Determine the [X, Y] coordinate at the center of the cell enclosing the given text.  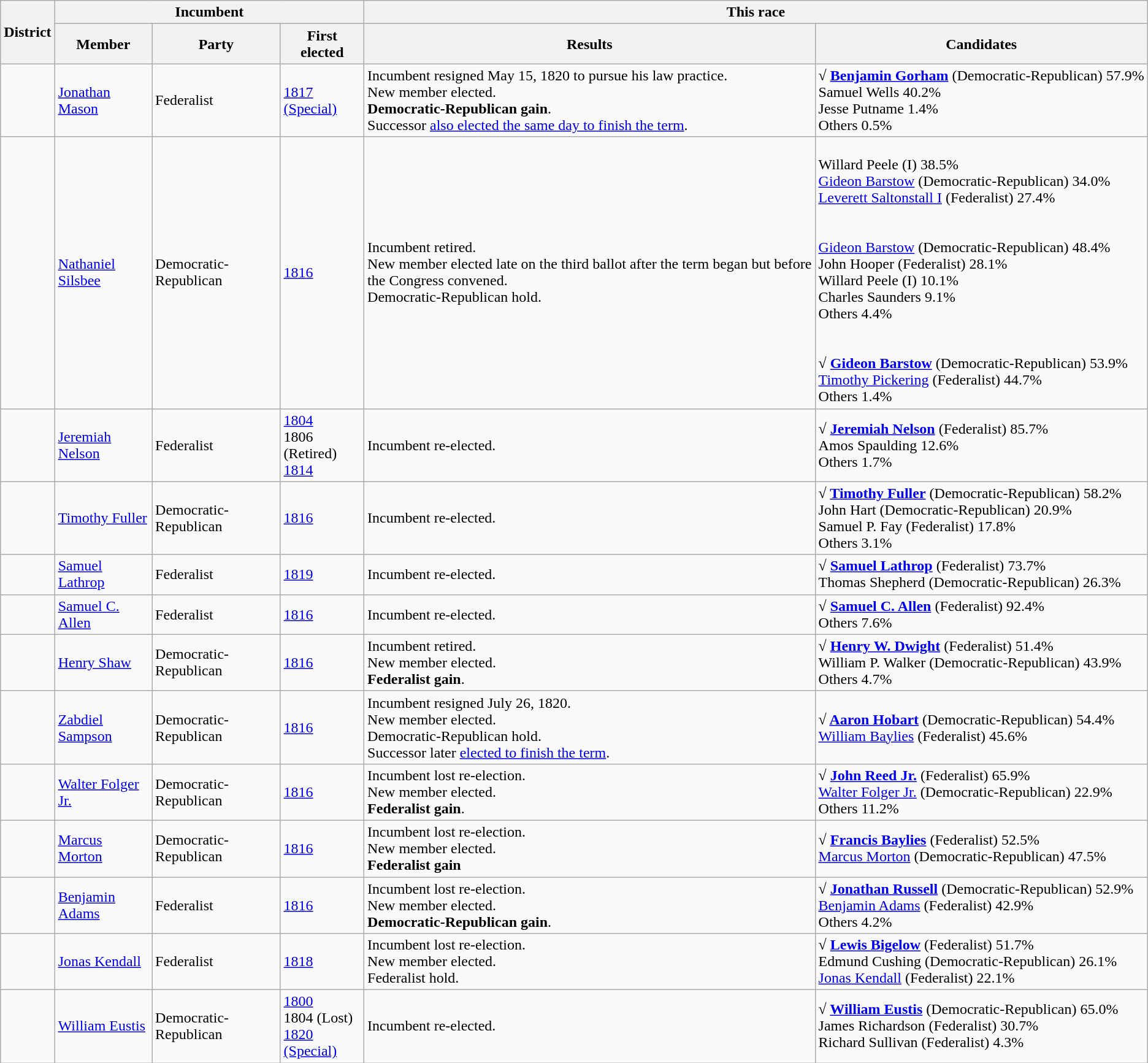
√ Samuel Lathrop (Federalist) 73.7%Thomas Shepherd (Democratic-Republican) 26.3% [981, 574]
Jeremiah Nelson [103, 445]
18041806 (Retired)1814 [322, 445]
Walter Folger Jr. [103, 792]
Nathaniel Silsbee [103, 272]
Jonathan Mason [103, 101]
This race [756, 12]
1817 (Special) [322, 101]
District [28, 32]
First elected [322, 44]
Marcus Morton [103, 848]
William Eustis [103, 1027]
Incumbent retired.New member elected late on the third ballot after the term began but before the Congress convened.Democratic-Republican hold. [590, 272]
Timothy Fuller [103, 518]
√ Jonathan Russell (Democratic-Republican) 52.9%Benjamin Adams (Federalist) 42.9%Others 4.2% [981, 905]
Party [216, 44]
Incumbent lost re-election.New member elected.Federalist gain. [590, 792]
Member [103, 44]
Incumbent [209, 12]
√ Samuel C. Allen (Federalist) 92.4%Others 7.6% [981, 615]
√ Benjamin Gorham (Democratic-Republican) 57.9%Samuel Wells 40.2%Jesse Putname 1.4%Others 0.5% [981, 101]
√ Lewis Bigelow (Federalist) 51.7%Edmund Cushing (Democratic-Republican) 26.1%Jonas Kendall (Federalist) 22.1% [981, 962]
18001804 (Lost)1820 (Special) [322, 1027]
Samuel Lathrop [103, 574]
Benjamin Adams [103, 905]
1818 [322, 962]
√ Francis Baylies (Federalist) 52.5%Marcus Morton (Democratic-Republican) 47.5% [981, 848]
Incumbent retired.New member elected.Federalist gain. [590, 662]
1819 [322, 574]
Henry Shaw [103, 662]
Samuel C. Allen [103, 615]
√ Aaron Hobart (Democratic-Republican) 54.4%William Baylies (Federalist) 45.6% [981, 727]
Zabdiel Sampson [103, 727]
Incumbent resigned July 26, 1820.New member elected.Democratic-Republican hold.Successor later elected to finish the term. [590, 727]
Incumbent lost re-election.New member elected.Federalist hold. [590, 962]
√ John Reed Jr. (Federalist) 65.9%Walter Folger Jr. (Democratic-Republican) 22.9%Others 11.2% [981, 792]
Results [590, 44]
√ Timothy Fuller (Democratic-Republican) 58.2%John Hart (Democratic-Republican) 20.9%Samuel P. Fay (Federalist) 17.8%Others 3.1% [981, 518]
√ Henry W. Dwight (Federalist) 51.4%William P. Walker (Democratic-Republican) 43.9%Others 4.7% [981, 662]
Candidates [981, 44]
√ Jeremiah Nelson (Federalist) 85.7%Amos Spaulding 12.6%Others 1.7% [981, 445]
Incumbent lost re-election.New member elected.Democratic-Republican gain. [590, 905]
Jonas Kendall [103, 962]
√ William Eustis (Democratic-Republican) 65.0%James Richardson (Federalist) 30.7%Richard Sullivan (Federalist) 4.3% [981, 1027]
Incumbent lost re-election.New member elected.Federalist gain [590, 848]
